Extract the [X, Y] coordinate from the center of the cell holding the provided text.  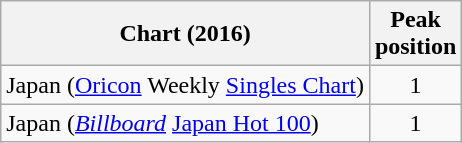
Japan (Oricon Weekly Singles Chart) [186, 85]
Chart (2016) [186, 34]
Peakposition [415, 34]
Japan (Billboard Japan Hot 100) [186, 123]
